Find where the given text appears and provide that cell's center as (X, Y) coordinate. 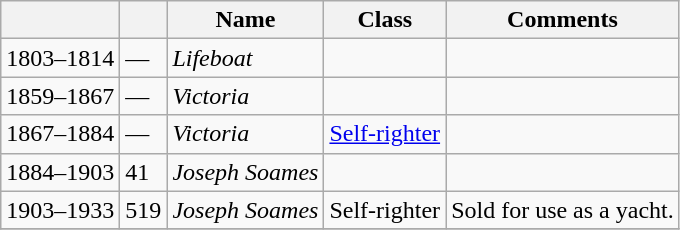
519 (144, 210)
Class (385, 20)
Name (246, 20)
41 (144, 172)
Sold for use as a yacht. (563, 210)
1859–1867 (60, 96)
1803–1814 (60, 58)
Comments (563, 20)
1903–1933 (60, 210)
1884–1903 (60, 172)
1867–1884 (60, 134)
Lifeboat (246, 58)
